Find where the given text appears and provide that cell's center as [X, Y] coordinate. 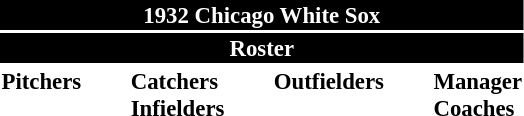
1932 Chicago White Sox [262, 15]
Roster [262, 48]
